Provide the [X, Y] coordinate of the cell's center where the given text is located.  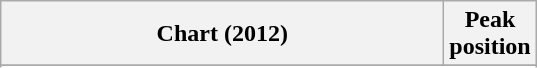
Peakposition [490, 34]
Chart (2012) [222, 34]
